Locate the cell with the specified text and output its [x, y] center coordinate. 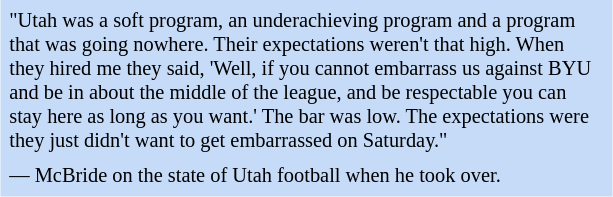
— McBride on the state of Utah football when he took over. [306, 176]
